Determine the (X, Y) coordinate at the center of the cell enclosing the given text.  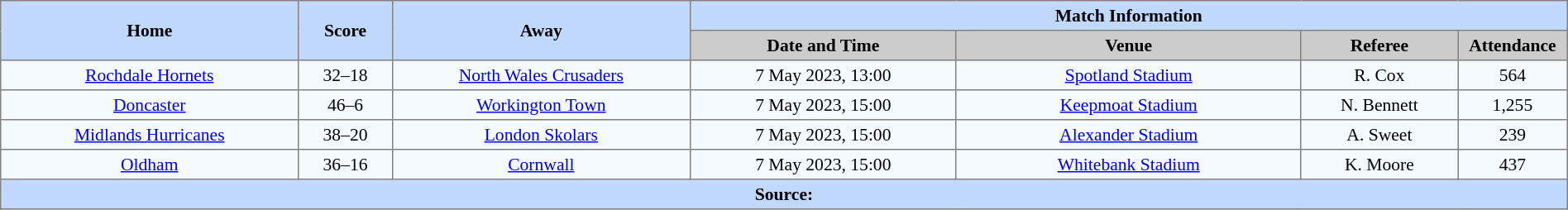
North Wales Crusaders (541, 75)
Referee (1379, 45)
Midlands Hurricanes (150, 135)
437 (1513, 165)
K. Moore (1379, 165)
Source: (784, 194)
Whitebank Stadium (1128, 165)
N. Bennett (1379, 105)
Doncaster (150, 105)
36–16 (346, 165)
Keepmoat Stadium (1128, 105)
R. Cox (1379, 75)
Alexander Stadium (1128, 135)
London Skolars (541, 135)
46–6 (346, 105)
32–18 (346, 75)
564 (1513, 75)
Away (541, 31)
Cornwall (541, 165)
Oldham (150, 165)
Venue (1128, 45)
Home (150, 31)
239 (1513, 135)
Match Information (1128, 16)
7 May 2023, 13:00 (823, 75)
Score (346, 31)
1,255 (1513, 105)
Rochdale Hornets (150, 75)
Spotland Stadium (1128, 75)
A. Sweet (1379, 135)
Attendance (1513, 45)
Date and Time (823, 45)
38–20 (346, 135)
Workington Town (541, 105)
